From the cell containing the given text, extract its center point as [X, Y] coordinate. 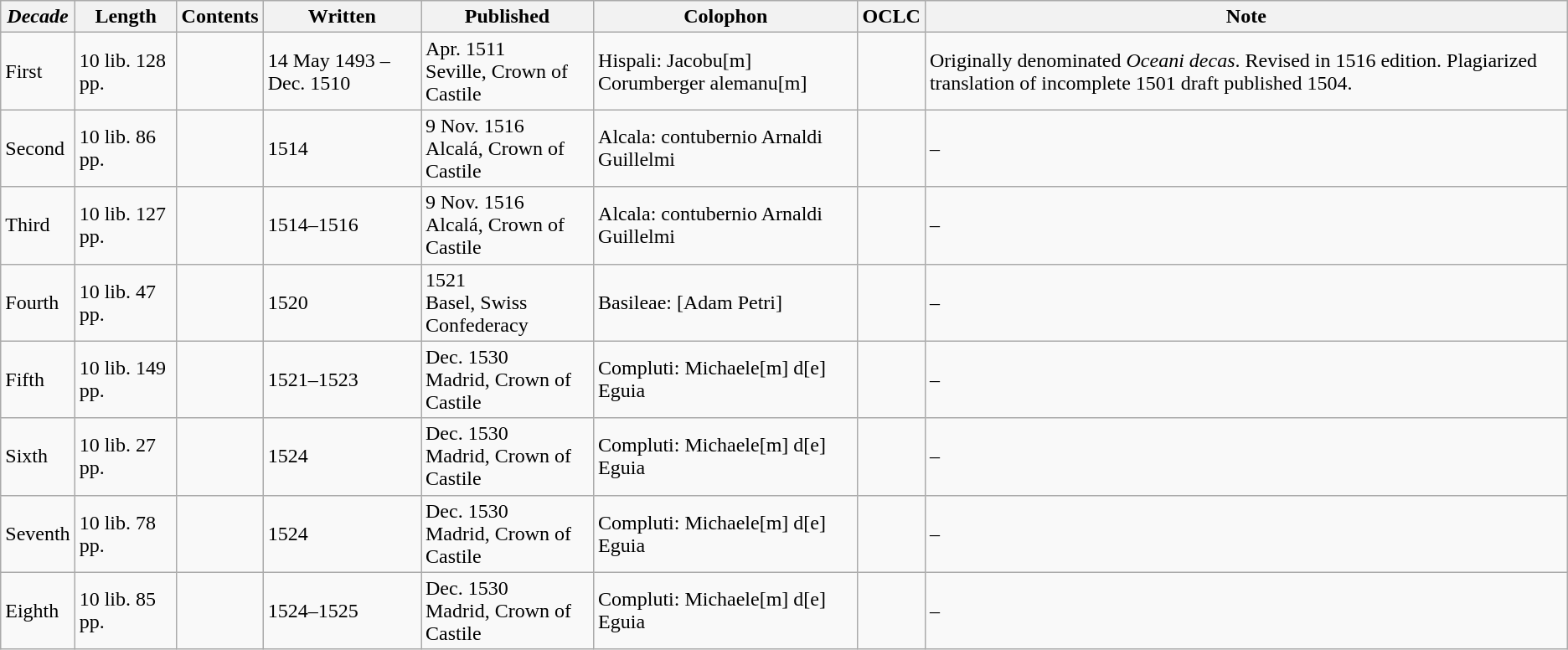
10 lib. 149 pp. [126, 379]
Eighth [38, 611]
Third [38, 225]
Length [126, 17]
Fourth [38, 302]
Fifth [38, 379]
10 lib. 85 pp. [126, 611]
1514–1516 [342, 225]
10 lib. 47 pp. [126, 302]
Hispali: Jacobu[m] Corumberger alemanu[m] [725, 71]
1524–1525 [342, 611]
Basileae: [Adam Petri] [725, 302]
Decade [38, 17]
10 lib. 86 pp. [126, 148]
Colophon [725, 17]
First [38, 71]
Contents [219, 17]
10 lib. 127 pp. [126, 225]
Sixth [38, 457]
Originally denominated Oceani decas. Revised in 1516 edition. Plagiarized translation of incomplete 1501 draft published 1504. [1246, 71]
Written [342, 17]
1520 [342, 302]
Second [38, 148]
1514 [342, 148]
Apr. 1511Seville, Crown of Castile [507, 71]
Seventh [38, 534]
10 lib. 78 pp. [126, 534]
10 lib. 27 pp. [126, 457]
10 lib. 128 pp. [126, 71]
OCLC [891, 17]
14 May 1493 – Dec. 1510 [342, 71]
1521Basel, Swiss Confederacy [507, 302]
Note [1246, 17]
1521–1523 [342, 379]
Published [507, 17]
